Extract the [x, y] coordinate from the center of the cell holding the provided text.  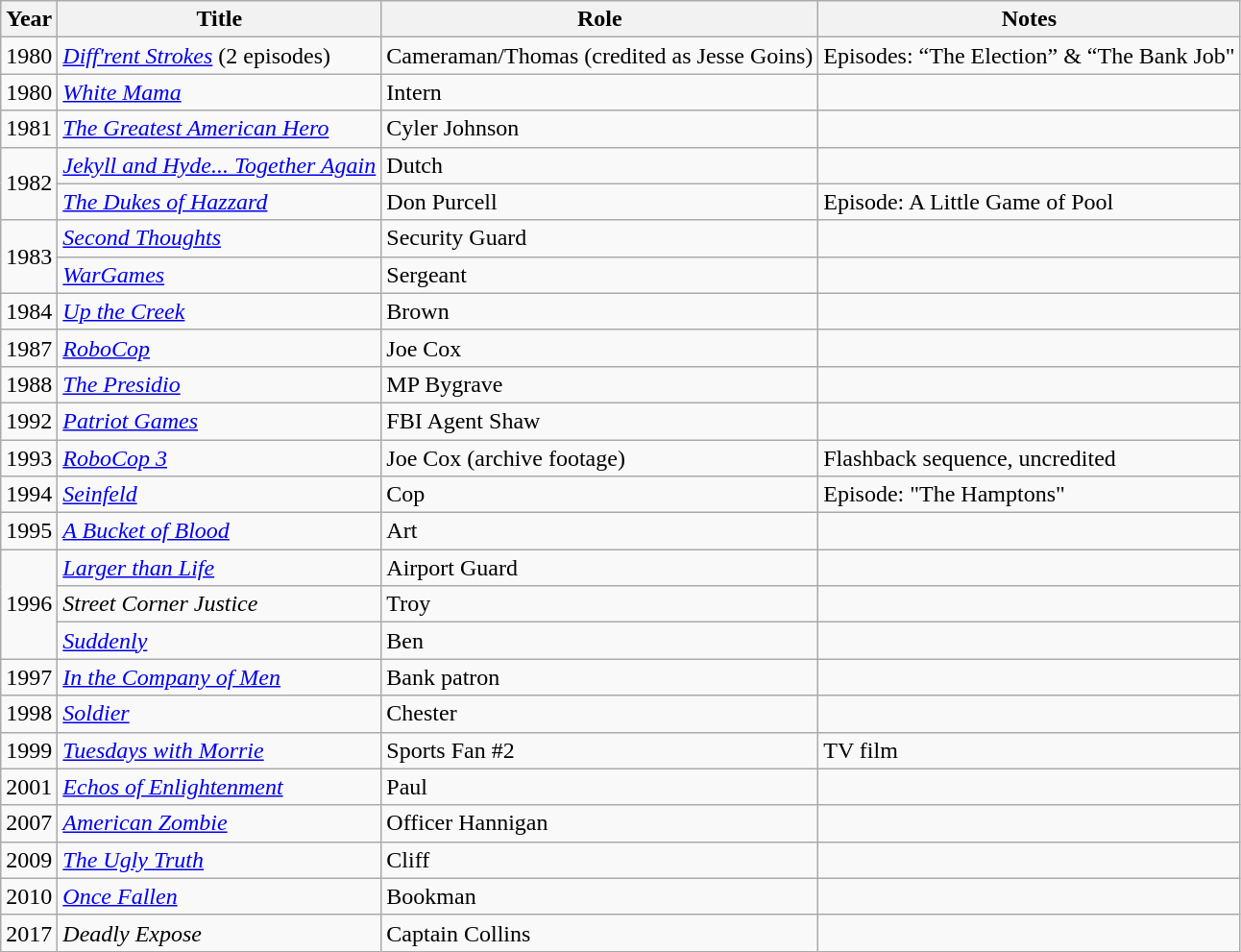
Diff'rent Strokes (2 episodes) [219, 56]
Echos of Enlightenment [219, 787]
The Ugly Truth [219, 860]
1984 [29, 311]
Joe Cox [599, 348]
Notes [1030, 19]
Captain Collins [599, 933]
1983 [29, 256]
Cop [599, 495]
White Mama [219, 92]
Flashback sequence, uncredited [1030, 458]
The Presidio [219, 384]
Up the Creek [219, 311]
Art [599, 531]
Jekyll and Hyde... Together Again [219, 165]
Sergeant [599, 275]
RoboCop 3 [219, 458]
TV film [1030, 750]
Troy [599, 604]
Suddenly [219, 641]
Ben [599, 641]
Patriot Games [219, 421]
1996 [29, 604]
1999 [29, 750]
2017 [29, 933]
1998 [29, 714]
Deadly Expose [219, 933]
Bookman [599, 896]
Security Guard [599, 238]
2007 [29, 823]
Larger than Life [219, 568]
Year [29, 19]
Don Purcell [599, 202]
The Dukes of Hazzard [219, 202]
Seinfeld [219, 495]
Role [599, 19]
Episode: A Little Game of Pool [1030, 202]
The Greatest American Hero [219, 129]
A Bucket of Blood [219, 531]
WarGames [219, 275]
1997 [29, 677]
MP Bygrave [599, 384]
1988 [29, 384]
Officer Hannigan [599, 823]
In the Company of Men [219, 677]
Chester [599, 714]
American Zombie [219, 823]
Cameraman/Thomas (credited as Jesse Goins) [599, 56]
Brown [599, 311]
RoboCop [219, 348]
Intern [599, 92]
Soldier [219, 714]
1982 [29, 183]
1992 [29, 421]
Paul [599, 787]
2001 [29, 787]
Episode: "The Hamptons" [1030, 495]
2010 [29, 896]
Episodes: “The Election” & “The Bank Job" [1030, 56]
1994 [29, 495]
Dutch [599, 165]
Once Fallen [219, 896]
Tuesdays with Morrie [219, 750]
Joe Cox (archive footage) [599, 458]
Second Thoughts [219, 238]
Street Corner Justice [219, 604]
Title [219, 19]
1987 [29, 348]
FBI Agent Shaw [599, 421]
Sports Fan #2 [599, 750]
Cyler Johnson [599, 129]
Cliff [599, 860]
Airport Guard [599, 568]
1995 [29, 531]
1993 [29, 458]
2009 [29, 860]
1981 [29, 129]
Bank patron [599, 677]
